Return (x, y) of the center of cell containing provided text 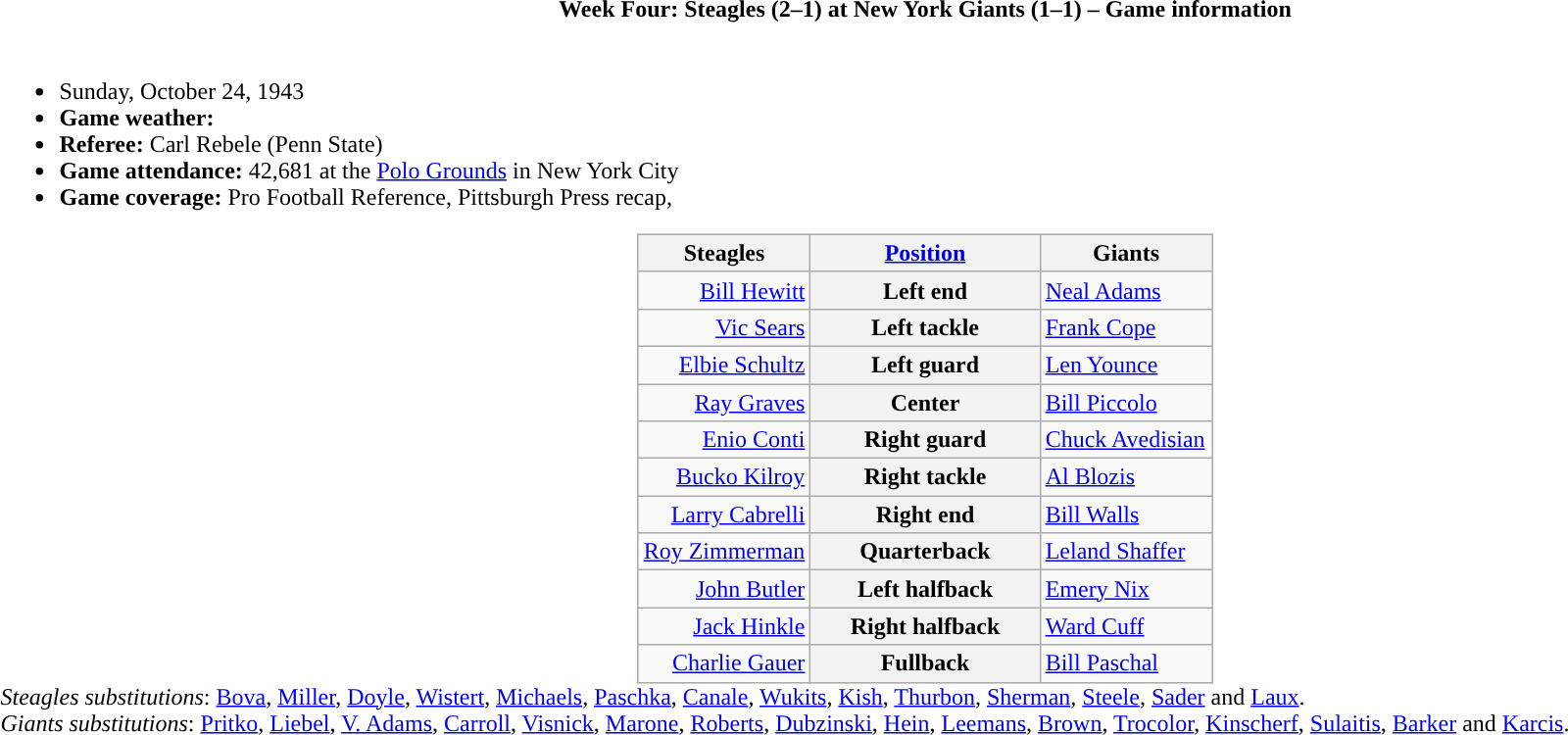
Right tackle (925, 477)
Bill Piccolo (1126, 403)
Giants (1126, 253)
John Butler (724, 589)
Steagles (724, 253)
Elbie Schultz (724, 365)
Enio Conti (724, 440)
Bill Paschal (1126, 663)
Left end (925, 290)
Al Blozis (1126, 477)
Ward Cuff (1126, 626)
Roy Zimmerman (724, 552)
Fullback (925, 663)
Right halfback (925, 626)
Left guard (925, 365)
Center (925, 403)
Bucko Kilroy (724, 477)
Quarterback (925, 552)
Bill Walls (1126, 514)
Right end (925, 514)
Larry Cabrelli (724, 514)
Emery Nix (1126, 589)
Frank Cope (1126, 327)
Left halfback (925, 589)
Chuck Avedisian (1126, 440)
Vic Sears (724, 327)
Left tackle (925, 327)
Right guard (925, 440)
Jack Hinkle (724, 626)
Ray Graves (724, 403)
Len Younce (1126, 365)
Charlie Gauer (724, 663)
Bill Hewitt (724, 290)
Leland Shaffer (1126, 552)
Neal Adams (1126, 290)
Position (925, 253)
